Identify which cell holds the provided text, then report its (X, Y) central coordinate. 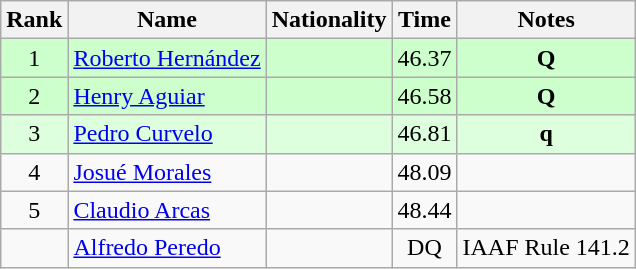
Rank (34, 20)
46.58 (424, 96)
46.37 (424, 58)
Name (167, 20)
Nationality (329, 20)
Josué Morales (167, 172)
Time (424, 20)
q (546, 134)
Claudio Arcas (167, 210)
Alfredo Peredo (167, 248)
Roberto Hernández (167, 58)
DQ (424, 248)
Pedro Curvelo (167, 134)
1 (34, 58)
48.44 (424, 210)
46.81 (424, 134)
5 (34, 210)
48.09 (424, 172)
Henry Aguiar (167, 96)
4 (34, 172)
2 (34, 96)
IAAF Rule 141.2 (546, 248)
3 (34, 134)
Notes (546, 20)
